Extract the [x, y] coordinate from the center of the cell holding the provided text.  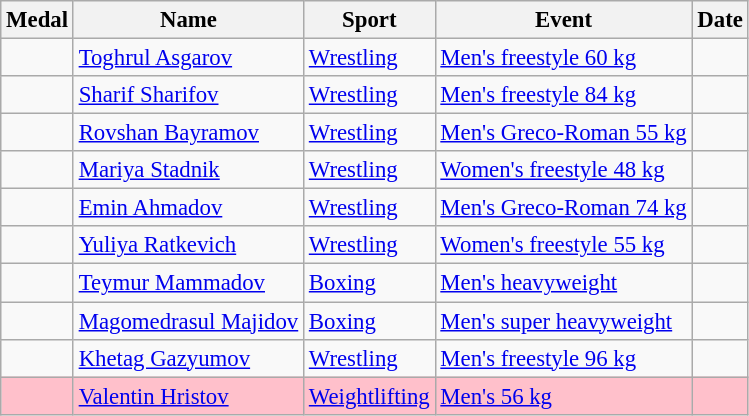
Yuliya Ratkevich [188, 245]
Men's 56 kg [564, 396]
Women's freestyle 48 kg [564, 170]
Women's freestyle 55 kg [564, 245]
Sharif Sharifov [188, 95]
Date [720, 20]
Event [564, 20]
Men's heavyweight [564, 283]
Khetag Gazyumov [188, 358]
Men's freestyle 84 kg [564, 95]
Teymur Mammadov [188, 283]
Medal [38, 20]
Emin Ahmadov [188, 208]
Men's freestyle 96 kg [564, 358]
Men's super heavyweight [564, 321]
Rovshan Bayramov [188, 133]
Valentin Hristov [188, 396]
Toghrul Asgarov [188, 58]
Mariya Stadnik [188, 170]
Name [188, 20]
Sport [370, 20]
Men's Greco-Roman 55 kg [564, 133]
Weightlifting [370, 396]
Men's Greco-Roman 74 kg [564, 208]
Men's freestyle 60 kg [564, 58]
Magomedrasul Majidov [188, 321]
